Provide the (X, Y) coordinate of the cell's center where the given text is located.  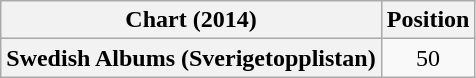
50 (428, 58)
Swedish Albums (Sverigetopplistan) (191, 58)
Position (428, 20)
Chart (2014) (191, 20)
